Scan for the cell matching the given text and deliver its [X, Y] coordinate at center. 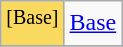
[Base] [32, 24]
Base [93, 24]
